Extract the [x, y] coordinate from the center of the cell holding the provided text.  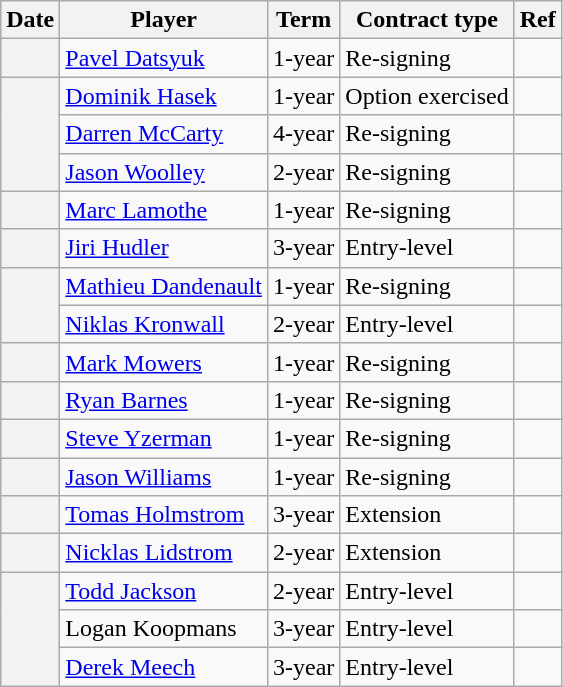
Option exercised [427, 96]
4-year [303, 134]
Nicklas Lidstrom [164, 553]
Marc Lamothe [164, 210]
Ref [538, 20]
Term [303, 20]
Todd Jackson [164, 591]
Contract type [427, 20]
Darren McCarty [164, 134]
Pavel Datsyuk [164, 58]
Date [30, 20]
Logan Koopmans [164, 629]
Derek Meech [164, 667]
Dominik Hasek [164, 96]
Niklas Kronwall [164, 324]
Steve Yzerman [164, 438]
Mark Mowers [164, 362]
Tomas Holmstrom [164, 515]
Jason Williams [164, 477]
Player [164, 20]
Jiri Hudler [164, 248]
Jason Woolley [164, 172]
Ryan Barnes [164, 400]
Mathieu Dandenault [164, 286]
